Provide the [x, y] coordinate of the cell's center where the given text is located.  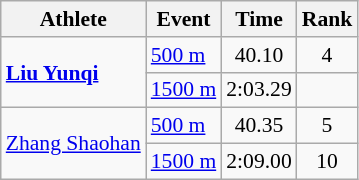
40.35 [258, 126]
Event [184, 19]
2:09.00 [258, 162]
Time [258, 19]
4 [328, 55]
5 [328, 126]
Liu Yunqi [74, 72]
Zhang Shaohan [74, 144]
10 [328, 162]
Rank [328, 19]
2:03.29 [258, 90]
40.10 [258, 55]
Athlete [74, 19]
